Return [x, y] of the center of cell containing provided text 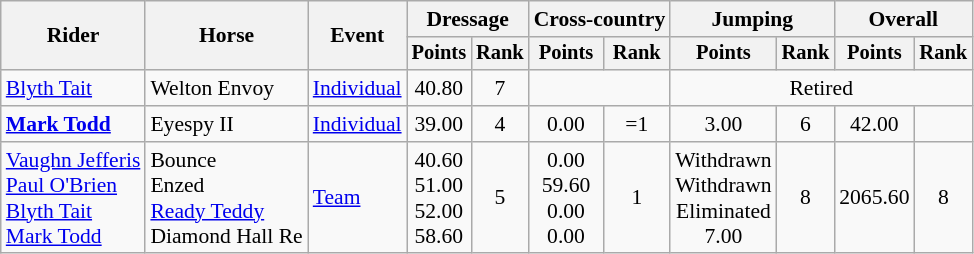
BounceEnzedReady TeddyDiamond Hall Re [226, 198]
40.6051.0052.0058.60 [439, 198]
Overall [903, 19]
Jumping [752, 19]
Dressage [468, 19]
40.80 [439, 88]
7 [500, 88]
Vaughn JefferisPaul O'BrienBlyth TaitMark Todd [74, 198]
=1 [636, 124]
Eyespy II [226, 124]
0.00 [566, 124]
Cross-country [600, 19]
6 [806, 124]
4 [500, 124]
2065.60 [874, 198]
Retired [821, 88]
Team [358, 198]
Horse [226, 36]
39.00 [439, 124]
0.0059.600.000.00 [566, 198]
Mark Todd [74, 124]
42.00 [874, 124]
Blyth Tait [74, 88]
Rider [74, 36]
1 [636, 198]
Event [358, 36]
WithdrawnWithdrawnEliminated7.00 [723, 198]
5 [500, 198]
3.00 [723, 124]
Welton Envoy [226, 88]
